Locate the cell with the specified text and output its [x, y] center coordinate. 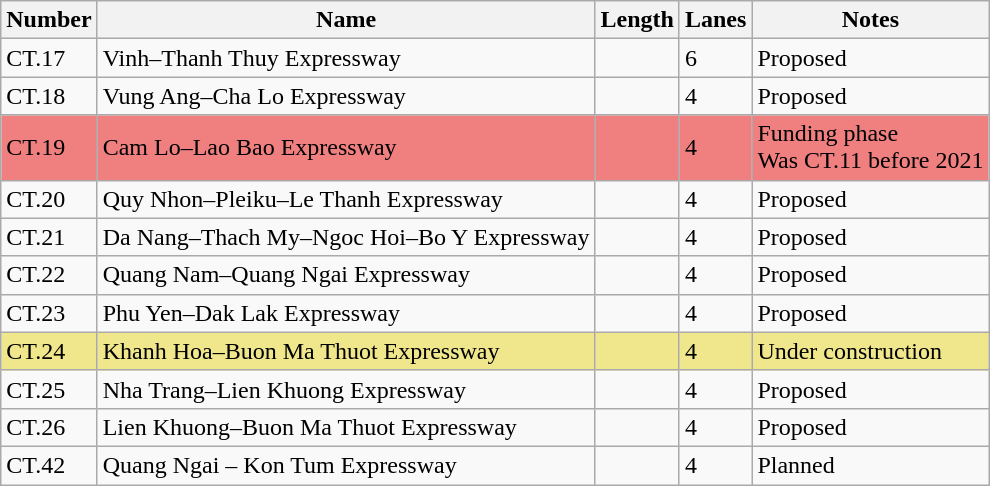
Khanh Hoa–Buon Ma Thuot Expressway [346, 351]
Quang Ngai – Kon Tum Expressway [346, 465]
CT.23 [49, 313]
CT.26 [49, 427]
CT.18 [49, 96]
CT.25 [49, 389]
Number [49, 20]
CT.21 [49, 237]
CT.19 [49, 148]
Planned [870, 465]
6 [715, 58]
Notes [870, 20]
Length [637, 20]
Quang Nam–Quang Ngai Expressway [346, 275]
Quy Nhon–Pleiku–Le Thanh Expressway [346, 199]
Cam Lo–Lao Bao Expressway [346, 148]
Lien Khuong–Buon Ma Thuot Expressway [346, 427]
Under construction [870, 351]
CT.17 [49, 58]
Nha Trang–Lien Khuong Expressway [346, 389]
Name [346, 20]
Vinh–Thanh Thuy Expressway [346, 58]
CT.42 [49, 465]
CT.20 [49, 199]
CT.24 [49, 351]
CT.22 [49, 275]
Funding phaseWas CT.11 before 2021 [870, 148]
Da Nang–Thach My–Ngoc Hoi–Bo Y Expressway [346, 237]
Phu Yen–Dak Lak Expressway [346, 313]
Lanes [715, 20]
Vung Ang–Cha Lo Expressway [346, 96]
